Find where the given text appears and provide that cell's center as (X, Y) coordinate. 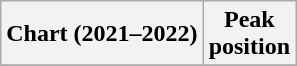
Peakposition (249, 34)
Chart (2021–2022) (102, 34)
